For the text-containing cell, return its midpoint in [X, Y] coordinate format. 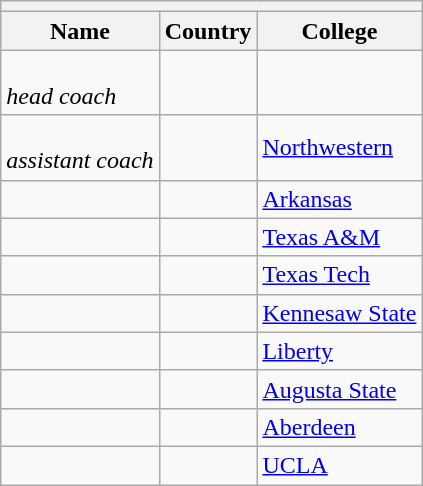
Country [208, 31]
head coach [80, 82]
Texas A&M [340, 237]
Kennesaw State [340, 313]
Arkansas [340, 199]
College [340, 31]
Name [80, 31]
Texas Tech [340, 275]
UCLA [340, 465]
assistant coach [80, 148]
Liberty [340, 351]
Aberdeen [340, 427]
Northwestern [340, 148]
Augusta State [340, 389]
